Return (x, y) of the center of cell containing provided text 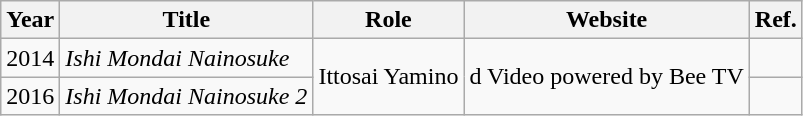
Ishi Mondai Nainosuke (186, 58)
Ref. (776, 20)
Ittosai Yamino (388, 77)
Website (606, 20)
2016 (30, 96)
d Video powered by Bee TV (606, 77)
Title (186, 20)
2014 (30, 58)
Ishi Mondai Nainosuke 2 (186, 96)
Role (388, 20)
Year (30, 20)
